From the cell containing the given text, extract its center point as (x, y) coordinate. 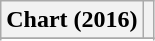
Chart (2016) (72, 20)
